Determine the (x, y) coordinate at the center of the cell enclosing the given text.  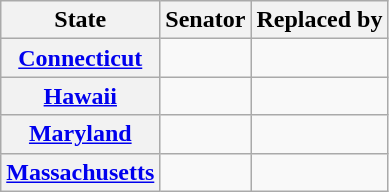
Hawaii (80, 96)
Replaced by (320, 20)
Maryland (80, 134)
State (80, 20)
Massachusetts (80, 172)
Senator (206, 20)
Connecticut (80, 58)
